Find where the given text appears and provide that cell's center as [X, Y] coordinate. 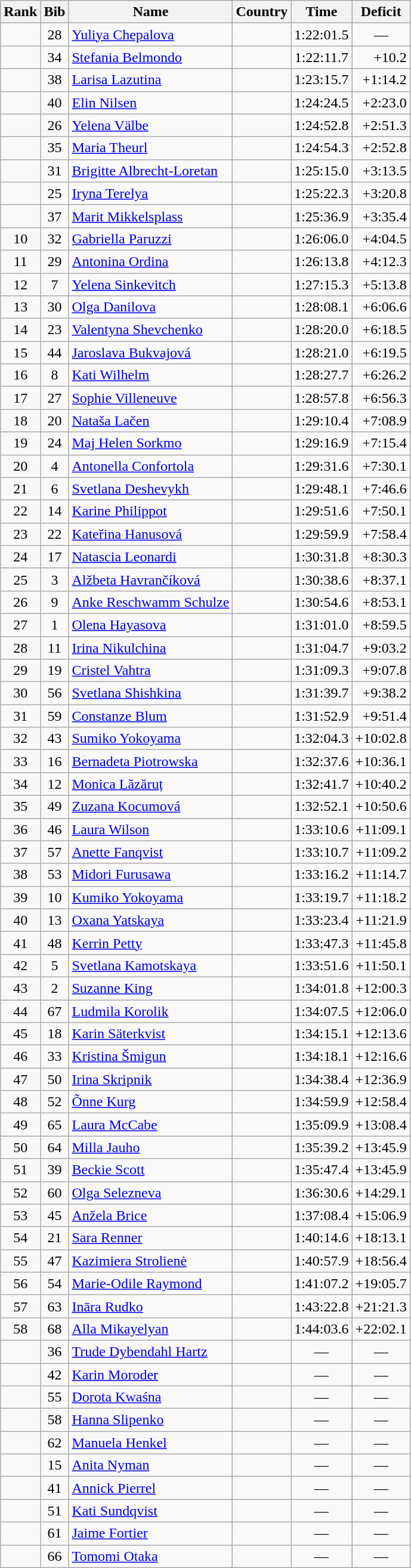
1 [55, 625]
Karin Moroder [150, 1374]
Kateřina Hanusová [150, 534]
Monica Lăzăruț [150, 784]
Valentyna Shevchenko [150, 330]
1:27:15.3 [322, 285]
Maria Theurl [150, 148]
1:41:07.2 [322, 1283]
+6:56.3 [381, 398]
+9:51.4 [381, 716]
Nataša Lačen [150, 421]
+9:07.8 [381, 671]
1:25:15.0 [322, 171]
Jaroslava Bukvajová [150, 353]
Bib [55, 12]
Svetlana Shishkina [150, 693]
1:32:52.1 [322, 807]
+10:36.1 [381, 761]
Time [322, 12]
7 [55, 285]
59 [55, 716]
+8:53.1 [381, 602]
62 [55, 1443]
1:29:48.1 [322, 489]
1:32:04.3 [322, 739]
Country [262, 12]
1:29:51.6 [322, 511]
64 [55, 1147]
Anke Reschwamm Schulze [150, 602]
Laura Wilson [150, 829]
Tomomi Otaka [150, 1556]
+14:29.1 [381, 1193]
1:34:38.4 [322, 1079]
+2:51.3 [381, 125]
Sara Renner [150, 1238]
Dorota Kwaśna [150, 1397]
+11:21.9 [381, 920]
Constanze Blum [150, 716]
+10.2 [381, 57]
1:29:16.9 [322, 443]
+8:37.1 [381, 579]
+6:18.5 [381, 330]
Ludmila Korolik [150, 1011]
+7:30.1 [381, 466]
Beckie Scott [150, 1170]
Midori Furusawa [150, 875]
Kati Wilhelm [150, 375]
+7:15.4 [381, 443]
1:31:01.0 [322, 625]
+8:30.3 [381, 557]
1:34:18.1 [322, 1057]
1:24:54.3 [322, 148]
1:43:22.8 [322, 1306]
+6:06.6 [381, 307]
Olena Hayasova [150, 625]
Oxana Yatskaya [150, 920]
Maj Helen Sorkmo [150, 443]
1:33:19.7 [322, 897]
+7:50.1 [381, 511]
1:35:39.2 [322, 1147]
+3:13.5 [381, 171]
1:33:51.6 [322, 965]
Kazimiera Strolienė [150, 1261]
1:24:24.5 [322, 103]
+21:21.3 [381, 1306]
Marit Mikkelsplass [150, 216]
8 [55, 375]
Olga Selezneva [150, 1193]
68 [55, 1329]
1:25:22.3 [322, 193]
Milla Jauho [150, 1147]
Karine Philippot [150, 511]
Sumiko Yokoyama [150, 739]
67 [55, 1011]
Kristina Šmigun [150, 1057]
Marie-Odile Raymond [150, 1283]
Sophie Villeneuve [150, 398]
Deficit [381, 12]
Suzanne King [150, 988]
Brigitte Albrecht-Loretan [150, 171]
Elin Nilsen [150, 103]
Name [150, 12]
4 [55, 466]
Cristel Vahtra [150, 671]
Gabriella Paruzzi [150, 239]
1:40:57.9 [322, 1261]
1:33:23.4 [322, 920]
Yelena Sinkevitch [150, 285]
1:30:38.6 [322, 579]
1:34:59.9 [322, 1102]
Stefania Belmondo [150, 57]
1:31:39.7 [322, 693]
+12:36.9 [381, 1079]
Olga Danilova [150, 307]
1:32:41.7 [322, 784]
61 [55, 1533]
6 [55, 489]
Zuzana Kocumová [150, 807]
+18:13.1 [381, 1238]
Kumiko Yokoyama [150, 897]
1:30:31.8 [322, 557]
1:28:20.0 [322, 330]
+4:04.5 [381, 239]
1:37:08.4 [322, 1215]
+12:00.3 [381, 988]
+12:13.6 [381, 1034]
63 [55, 1306]
1:26:13.8 [322, 261]
1:30:54.6 [322, 602]
1:31:09.3 [322, 671]
1:32:37.6 [322, 761]
+9:38.2 [381, 693]
Yelena Välbe [150, 125]
+15:06.9 [381, 1215]
+13:08.4 [381, 1125]
+11:09.1 [381, 829]
Alla Mikayelyan [150, 1329]
+18:56.4 [381, 1261]
Annick Pierrel [150, 1488]
1:28:08.1 [322, 307]
Antonella Confortola [150, 466]
1:33:16.2 [322, 875]
65 [55, 1125]
Hanna Slipenko [150, 1420]
1:31:04.7 [322, 647]
Jaime Fortier [150, 1533]
1:29:59.9 [322, 534]
1:33:10.7 [322, 852]
Alžbeta Havrančíková [150, 579]
Anžela Brice [150, 1215]
1:36:30.6 [322, 1193]
1:35:09.9 [322, 1125]
+7:46.6 [381, 489]
1:28:27.7 [322, 375]
Yuliya Chepalova [150, 35]
+12:06.0 [381, 1011]
+11:14.7 [381, 875]
Rank [20, 12]
Natascia Leonardi [150, 557]
1:24:52.8 [322, 125]
+11:18.2 [381, 897]
1:28:57.8 [322, 398]
+6:19.5 [381, 353]
1:33:47.3 [322, 943]
+3:35.4 [381, 216]
2 [55, 988]
1:40:14.6 [322, 1238]
+10:40.2 [381, 784]
Irina Skripnik [150, 1079]
1:26:06.0 [322, 239]
Laura McCabe [150, 1125]
+1:14.2 [381, 80]
+10:02.8 [381, 739]
+2:52.8 [381, 148]
1:29:31.6 [322, 466]
1:23:15.7 [322, 80]
1:35:47.4 [322, 1170]
Anita Nyman [150, 1465]
+12:58.4 [381, 1102]
Iryna Terelya [150, 193]
+6:26.2 [381, 375]
Irina Nikulchina [150, 647]
+22:02.1 [381, 1329]
5 [55, 965]
Õnne Kurg [150, 1102]
3 [55, 579]
+7:58.4 [381, 534]
60 [55, 1193]
Bernadeta Piotrowska [150, 761]
1:31:52.9 [322, 716]
1:29:10.4 [322, 421]
Karin Säterkvist [150, 1034]
1:34:15.1 [322, 1034]
9 [55, 602]
Larisa Lazutina [150, 80]
Antonina Ordina [150, 261]
Svetlana Deshevykh [150, 489]
+5:13.8 [381, 285]
+2:23.0 [381, 103]
1:22:01.5 [322, 35]
1:34:01.8 [322, 988]
Manuela Henkel [150, 1443]
Svetlana Kamotskaya [150, 965]
+11:50.1 [381, 965]
1:44:03.6 [322, 1329]
1:25:36.9 [322, 216]
1:28:21.0 [322, 353]
+11:45.8 [381, 943]
+7:08.9 [381, 421]
Trude Dybendahl Hartz [150, 1351]
+11:09.2 [381, 852]
+12:16.6 [381, 1057]
+19:05.7 [381, 1283]
+4:12.3 [381, 261]
+9:03.2 [381, 647]
Kati Sundqvist [150, 1511]
1:33:10.6 [322, 829]
Anette Fanqvist [150, 852]
+10:50.6 [381, 807]
1:34:07.5 [322, 1011]
1:22:11.7 [322, 57]
Kerrin Petty [150, 943]
Ināra Rudko [150, 1306]
+3:20.8 [381, 193]
66 [55, 1556]
+8:59.5 [381, 625]
